Output the [X, Y] coordinate of the center of the cell containing the given text.  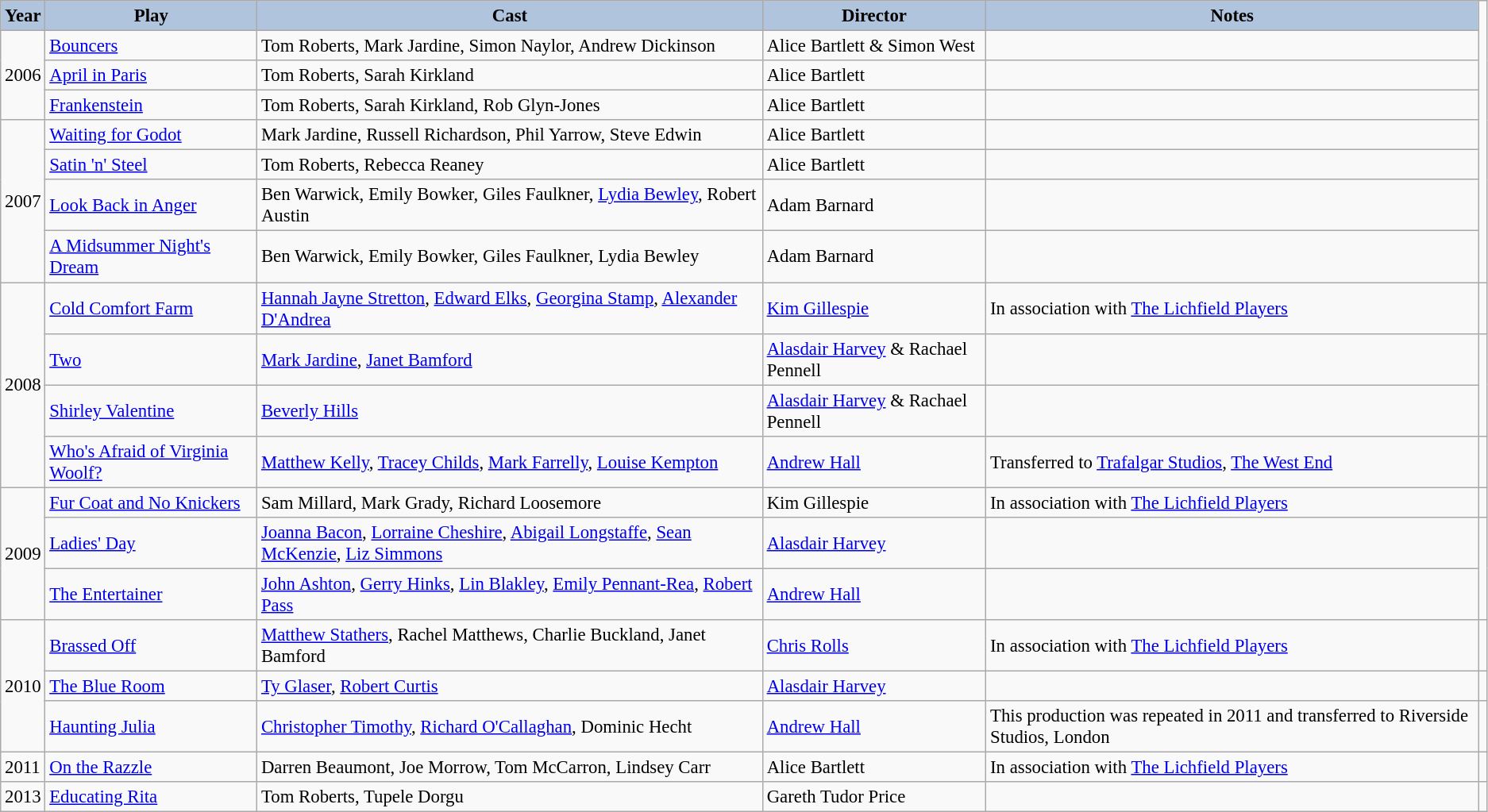
Cold Comfort Farm [151, 308]
On the Razzle [151, 768]
Alice Bartlett & Simon West [873, 46]
Ty Glaser, Robert Curtis [510, 686]
Hannah Jayne Stretton, Edward Elks, Georgina Stamp, Alexander D'Andrea [510, 308]
2011 [23, 768]
2006 [23, 76]
Matthew Stathers, Rachel Matthews, Charlie Buckland, Janet Bamford [510, 646]
Who's Afraid of Virginia Woolf? [151, 462]
This production was repeated in 2011 and transferred to Riverside Studios, London [1232, 727]
Darren Beaumont, Joe Morrow, Tom McCarron, Lindsey Carr [510, 768]
Notes [1232, 16]
Tom Roberts, Sarah Kirkland, Rob Glyn-Jones [510, 106]
Transferred to Trafalgar Studios, The West End [1232, 462]
2007 [23, 201]
Waiting for Godot [151, 135]
Gareth Tudor Price [873, 797]
April in Paris [151, 75]
Ben Warwick, Emily Bowker, Giles Faulkner, Lydia Bewley [510, 257]
Educating Rita [151, 797]
2008 [23, 385]
The Entertainer [151, 594]
A Midsummer Night's Dream [151, 257]
Two [151, 359]
Chris Rolls [873, 646]
Shirley Valentine [151, 411]
Tom Roberts, Rebecca Reaney [510, 165]
Year [23, 16]
Haunting Julia [151, 727]
Tom Roberts, Tupele Dorgu [510, 797]
Satin 'n' Steel [151, 165]
Joanna Bacon, Lorraine Cheshire, Abigail Longstaffe, Sean McKenzie, Liz Simmons [510, 543]
Matthew Kelly, Tracey Childs, Mark Farrelly, Louise Kempton [510, 462]
Look Back in Anger [151, 205]
Fur Coat and No Knickers [151, 502]
Director [873, 16]
Cast [510, 16]
Brassed Off [151, 646]
Frankenstein [151, 106]
Sam Millard, Mark Grady, Richard Loosemore [510, 502]
2010 [23, 686]
Mark Jardine, Russell Richardson, Phil Yarrow, Steve Edwin [510, 135]
Christopher Timothy, Richard O'Callaghan, Dominic Hecht [510, 727]
Ladies' Day [151, 543]
The Blue Room [151, 686]
Beverly Hills [510, 411]
Mark Jardine, Janet Bamford [510, 359]
Tom Roberts, Mark Jardine, Simon Naylor, Andrew Dickinson [510, 46]
Play [151, 16]
John Ashton, Gerry Hinks, Lin Blakley, Emily Pennant-Rea, Robert Pass [510, 594]
Ben Warwick, Emily Bowker, Giles Faulkner, Lydia Bewley, Robert Austin [510, 205]
Bouncers [151, 46]
Tom Roberts, Sarah Kirkland [510, 75]
2013 [23, 797]
2009 [23, 554]
